Locate the cell with the specified text and output its (X, Y) center coordinate. 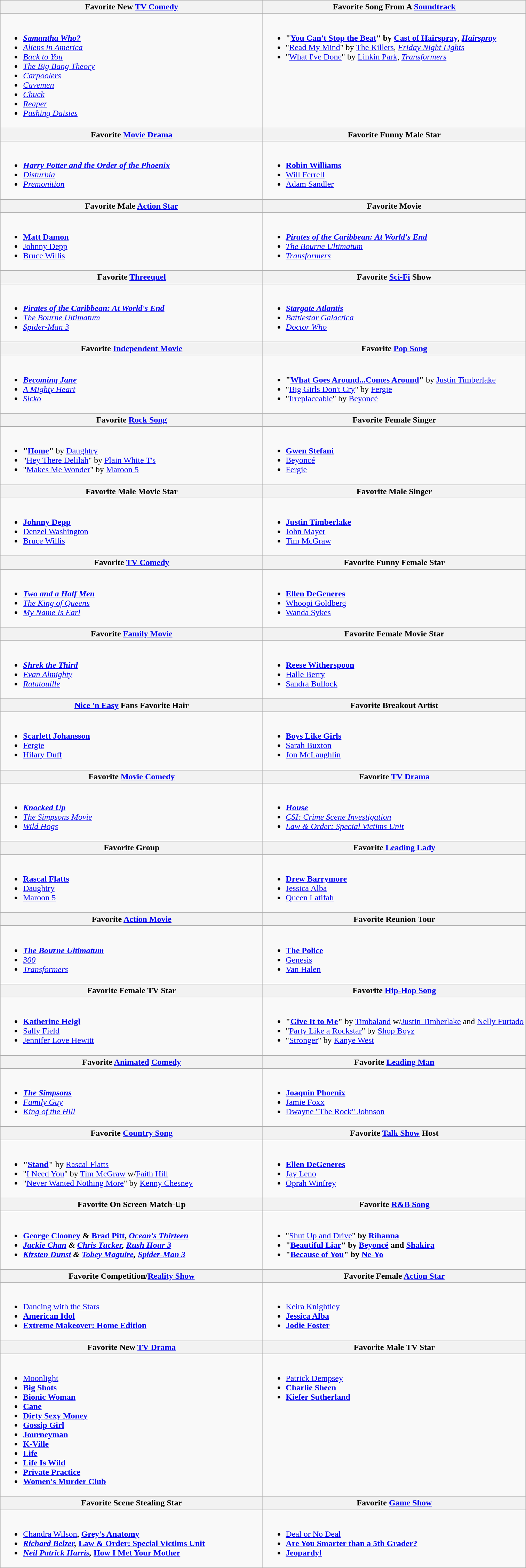
Joaquin PhoenixJamie FoxxDwayne "The Rock" Johnson (394, 1097)
Favorite Song From A Soundtrack (394, 7)
Favorite Leading Lady (394, 848)
Favorite Movie Comedy (131, 777)
Favorite TV Comedy (131, 563)
Reese WitherspoonHalle BerrySandra Bullock (394, 670)
"Shut Up and Drive" by Rihanna"Beautiful Liar" by Beyoncé and Shakira"Because of You" by Ne-Yo (394, 1240)
The SimpsonsFamily GuyKing of the Hill (131, 1097)
"Home" by Daughtry"Hey There Delilah" by Plain White T's"Makes Me Wonder" by Maroon 5 (131, 456)
Favorite TV Drama (394, 777)
Knocked UpThe Simpsons MovieWild Hogs (131, 812)
The PoliceGenesisVan Halen (394, 955)
Ellen DeGeneresWhoopi GoldbergWanda Sykes (394, 598)
Two and a Half MenThe King of QueensMy Name Is Earl (131, 598)
Favorite Group (131, 848)
Favorite Game Show (394, 1503)
Favorite On Screen Match-Up (131, 1205)
Pirates of the Caribbean: At World's EndThe Bourne UltimatumSpider-Man 3 (131, 313)
HouseCSI: Crime Scene InvestigationLaw & Order: Special Victims Unit (394, 812)
Favorite Male Singer (394, 491)
Favorite Breakout Artist (394, 705)
Favorite Reunion Tour (394, 919)
Keira KnightleyJessica AlbaJodie Foster (394, 1312)
The Bourne Ultimatum300Transformers (131, 955)
Favorite R&B Song (394, 1205)
Favorite Female Singer (394, 420)
"Give It to Me" by Timbaland w/Justin Timberlake and Nelly Furtado"Party Like a Rockstar" by Shop Boyz"Stronger" by Kanye West (394, 1026)
Becoming JaneA Mighty HeartSicko (131, 384)
Pirates of the Caribbean: At World's EndThe Bourne UltimatumTransformers (394, 241)
Chandra Wilson, Grey's AnatomyRichard Belzer, Law & Order: Special Victims UnitNeil Patrick Harris, How I Met Your Mother (131, 1538)
Gwen StefaniBeyoncéFergie (394, 456)
Stargate AtlantisBattlestar GalacticaDoctor Who (394, 313)
Favorite Leading Man (394, 1062)
Favorite Male Action Star (131, 206)
Favorite Threequel (131, 277)
Favorite Female Action Star (394, 1276)
Boys Like GirlsSarah BuxtonJon McLaughlin (394, 741)
Favorite Hip-Hop Song (394, 990)
Harry Potter and the Order of the PhoenixDisturbiaPremonition (131, 170)
Favorite New TV Comedy (131, 7)
Favorite Female TV Star (131, 990)
Favorite Independent Movie (131, 348)
Katherine HeiglSally FieldJennifer Love Hewitt (131, 1026)
Favorite Movie (394, 206)
Favorite Action Movie (131, 919)
Favorite Funny Female Star (394, 563)
Ellen DeGeneresJay LenoOprah Winfrey (394, 1169)
Nice 'n Easy Fans Favorite Hair (131, 705)
Favorite Movie Drama (131, 135)
Matt DamonJohnny DeppBruce Willis (131, 241)
Rascal FlattsDaughtryMaroon 5 (131, 883)
Justin TimberlakeJohn MayerTim McGraw (394, 527)
"Stand" by Rascal Flatts"I Need You" by Tim McGraw w/Faith Hill"Never Wanted Nothing More" by Kenny Chesney (131, 1169)
Deal or No DealAre You Smarter than a 5th Grader?Jeopardy! (394, 1538)
MoonlightBig ShotsBionic WomanCaneDirty Sexy MoneyGossip GirlJourneymanK-VilleLifeLife Is WildPrivate PracticeWomen's Murder Club (131, 1425)
Favorite Sci-Fi Show (394, 277)
Favorite Talk Show Host (394, 1133)
Favorite Animated Comedy (131, 1062)
Favorite New TV Drama (131, 1347)
Drew BarrymoreJessica AlbaQueen Latifah (394, 883)
Favorite Country Song (131, 1133)
George Clooney & Brad Pitt, Ocean's ThirteenJackie Chan & Chris Tucker, Rush Hour 3Kirsten Dunst & Tobey Maguire, Spider-Man 3 (131, 1240)
Scarlett JohanssonFergieHilary Duff (131, 741)
Favorite Male TV Star (394, 1347)
Johnny DeppDenzel WashingtonBruce Willis (131, 527)
Favorite Pop Song (394, 348)
Shrek the ThirdEvan AlmightyRatatouille (131, 670)
"What Goes Around...Comes Around" by Justin Timberlake"Big Girls Don't Cry" by Fergie"Irreplaceable" by Beyoncé (394, 384)
Favorite Scene Stealing Star (131, 1503)
Favorite Female Movie Star (394, 634)
Robin WilliamsWill FerrellAdam Sandler (394, 170)
Dancing with the StarsAmerican IdolExtreme Makeover: Home Edition (131, 1312)
Samantha Who?Aliens in AmericaBack to YouThe Big Bang TheoryCarpoolersCavemenChuckReaperPushing Daisies (131, 71)
Patrick DempseyCharlie SheenKiefer Sutherland (394, 1425)
Favorite Rock Song (131, 420)
Favorite Funny Male Star (394, 135)
Favorite Male Movie Star (131, 491)
Favorite Family Movie (131, 634)
Favorite Competition/Reality Show (131, 1276)
